Return (x, y) of the center of cell containing provided text 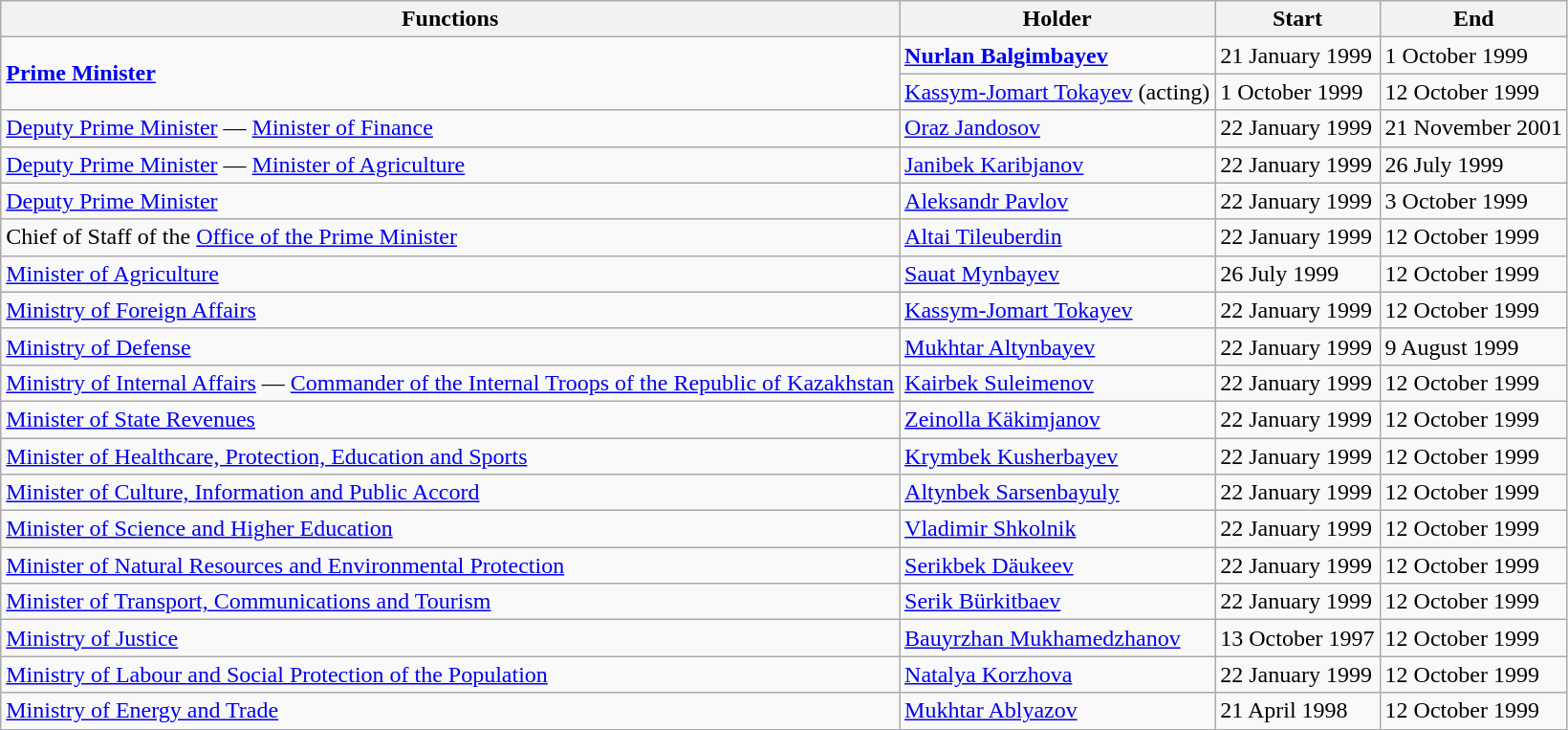
Deputy Prime Minister (450, 201)
Kassym-Jomart Tokayev (1057, 310)
Bauyrzhan Mukhamedzhanov (1057, 638)
Kairbek Suleimenov (1057, 383)
Natalya Korzhova (1057, 675)
Minister of Science and Higher Education (450, 529)
Ministry of Internal Affairs — Commander of the Internal Troops of the Republic of Kazakhstan (450, 383)
Nurlan Balgimbayev (1057, 55)
Altai Tileuberdin (1057, 237)
Vladimir Shkolnik (1057, 529)
Ministry of Defense (450, 346)
Ministry of Justice (450, 638)
Serikbek Däukeev (1057, 565)
End (1473, 19)
Ministry of Labour and Social Protection of the Population (450, 675)
Functions (450, 19)
Start (1297, 19)
21 January 1999 (1297, 55)
Oraz Jandosov (1057, 128)
21 April 1998 (1297, 711)
Minister of Natural Resources and Environmental Protection (450, 565)
Serik Bürkitbaev (1057, 602)
Minister of State Revenues (450, 419)
13 October 1997 (1297, 638)
Minister of Agriculture (450, 274)
Sauat Mynbayev (1057, 274)
9 August 1999 (1473, 346)
Krymbek Kusherbayev (1057, 456)
Prime Minister (450, 74)
Mukhtar Ablyazov (1057, 711)
Ministry of Energy and Trade (450, 711)
Zeinolla Käkimjanov (1057, 419)
Minister of Healthcare, Protection, Education and Sports (450, 456)
Holder (1057, 19)
Mukhtar Altynbayev (1057, 346)
3 October 1999 (1473, 201)
Deputy Prime Minister — Minister of Finance (450, 128)
Ministry of Foreign Affairs (450, 310)
Deputy Prime Minister — Minister of Agriculture (450, 165)
21 November 2001 (1473, 128)
Minister of Transport, Communications and Tourism (450, 602)
Janibek Karibjanov (1057, 165)
Altynbek Sarsenbayuly (1057, 493)
Kassym-Jomart Tokayev (acting) (1057, 92)
Aleksandr Pavlov (1057, 201)
Minister of Culture, Information and Public Accord (450, 493)
Chief of Staff of the Office of the Prime Minister (450, 237)
